Detect which cell encompasses the target text, then output its [X, Y] center coordinate. 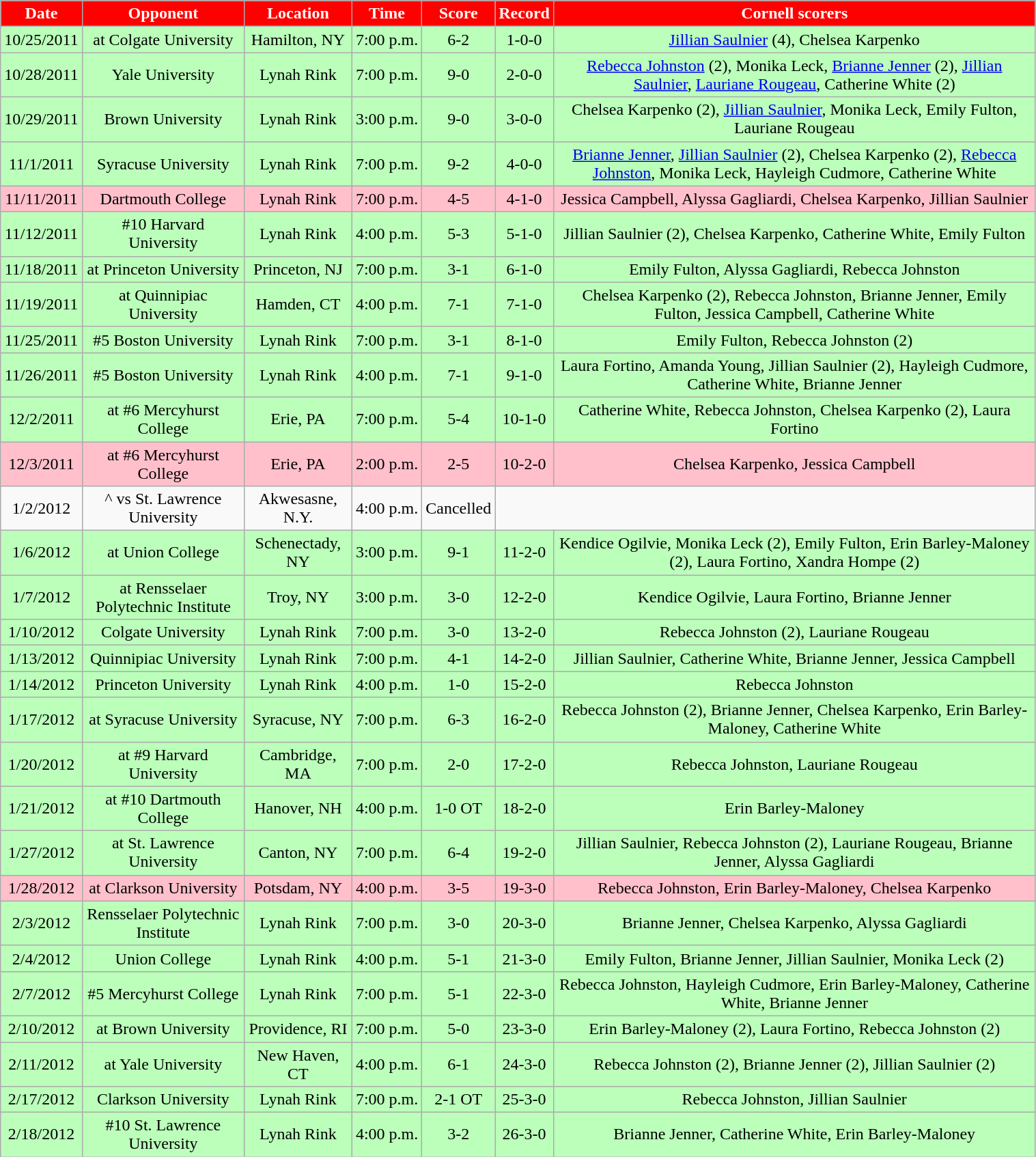
1/13/2012 [42, 658]
2/3/2012 [42, 923]
2-5 [459, 463]
at St. Lawrence University [163, 852]
Chelsea Karpenko (2), Jillian Saulnier, Monika Leck, Emily Fulton, Lauriane Rougeau [794, 119]
Rebecca Johnston (2), Lauriane Rougeau [794, 632]
22-3-0 [524, 993]
Date [42, 14]
Jillian Saulnier, Rebecca Johnston (2), Lauriane Rougeau, Brianne Jenner, Alyssa Gagliardi [794, 852]
11/12/2011 [42, 234]
4-1-0 [524, 199]
New Haven, CT [298, 1064]
Clarkson University [163, 1100]
Princeton, NJ [298, 269]
Rebecca Johnston (2), Monika Leck, Brianne Jenner (2), Jillian Saulnier, Lauriane Rougeau, Catherine White (2) [794, 75]
Colgate University [163, 632]
Rebecca Johnston [794, 684]
5-3 [459, 234]
Location [298, 14]
10-1-0 [524, 419]
Laura Fortino, Amanda Young, Jillian Saulnier (2), Hayleigh Cudmore, Catherine White, Brianne Jenner [794, 374]
at Colgate University [163, 40]
Jillian Saulnier, Catherine White, Brianne Jenner, Jessica Campbell [794, 658]
1/20/2012 [42, 764]
1/2/2012 [42, 508]
19-2-0 [524, 852]
Brianne Jenner, Catherine White, Erin Barley-Maloney [794, 1135]
10/29/2011 [42, 119]
Time [387, 14]
#10 Harvard University [163, 234]
2/18/2012 [42, 1135]
Rebecca Johnston, Erin Barley-Maloney, Chelsea Karpenko [794, 888]
5-4 [459, 419]
3-2 [459, 1135]
Brown University [163, 119]
6-2 [459, 40]
Hanover, NH [298, 809]
11/11/2011 [42, 199]
Jessica Campbell, Alyssa Gagliardi, Chelsea Karpenko, Jillian Saulnier [794, 199]
9-1-0 [524, 374]
2-0 [459, 764]
Syracuse University [163, 164]
10-2-0 [524, 463]
^ vs St. Lawrence University [163, 508]
Rensselaer Polytechnic Institute [163, 923]
4-1 [459, 658]
4-5 [459, 199]
6-4 [459, 852]
12/2/2011 [42, 419]
Quinnipiac University [163, 658]
11-2-0 [524, 553]
1/14/2012 [42, 684]
at #10 Dartmouth College [163, 809]
2/7/2012 [42, 993]
2/17/2012 [42, 1100]
Hamilton, NY [298, 40]
Potsdam, NY [298, 888]
at Clarkson University [163, 888]
Rebecca Johnston, Hayleigh Cudmore, Erin Barley-Maloney, Catherine White, Brianne Jenner [794, 993]
Akwesasne, N.Y. [298, 508]
Troy, NY [298, 597]
Emily Fulton, Alyssa Gagliardi, Rebecca Johnston [794, 269]
24-3-0 [524, 1064]
26-3-0 [524, 1135]
Jillian Saulnier (2), Chelsea Karpenko, Catherine White, Emily Fulton [794, 234]
Canton, NY [298, 852]
Brianne Jenner, Chelsea Karpenko, Alyssa Gagliardi [794, 923]
Kendice Ogilvie, Monika Leck (2), Emily Fulton, Erin Barley-Maloney (2), Laura Fortino, Xandra Hompe (2) [794, 553]
1/17/2012 [42, 720]
Rebecca Johnston (2), Brianne Jenner (2), Jillian Saulnier (2) [794, 1064]
12-2-0 [524, 597]
6-3 [459, 720]
at Union College [163, 553]
11/18/2011 [42, 269]
1/6/2012 [42, 553]
Erin Barley-Maloney (2), Laura Fortino, Rebecca Johnston (2) [794, 1029]
3-5 [459, 888]
Cancelled [459, 508]
17-2-0 [524, 764]
2/10/2012 [42, 1029]
Hamden, CT [298, 305]
Syracuse, NY [298, 720]
Chelsea Karpenko, Jessica Campbell [794, 463]
#10 St. Lawrence University [163, 1135]
Rebecca Johnston, Lauriane Rougeau [794, 764]
1/7/2012 [42, 597]
1/27/2012 [42, 852]
Rebecca Johnston, Jillian Saulnier [794, 1100]
14-2-0 [524, 658]
at #9 Harvard University [163, 764]
at Yale University [163, 1064]
23-3-0 [524, 1029]
1-0 OT [459, 809]
1/10/2012 [42, 632]
11/26/2011 [42, 374]
at Rensselaer Polytechnic Institute [163, 597]
19-3-0 [524, 888]
at Princeton University [163, 269]
13-2-0 [524, 632]
25-3-0 [524, 1100]
Princeton University [163, 684]
10/25/2011 [42, 40]
2-0-0 [524, 75]
at Quinnipiac University [163, 305]
16-2-0 [524, 720]
Yale University [163, 75]
Record [524, 14]
Providence, RI [298, 1029]
7-1-0 [524, 305]
Cambridge, MA [298, 764]
at Syracuse University [163, 720]
5-0 [459, 1029]
1-0 [459, 684]
10/28/2011 [42, 75]
9-2 [459, 164]
21-3-0 [524, 958]
Score [459, 14]
15-2-0 [524, 684]
11/1/2011 [42, 164]
Opponent [163, 14]
5-1-0 [524, 234]
4-0-0 [524, 164]
6-1-0 [524, 269]
1/28/2012 [42, 888]
Emily Fulton, Brianne Jenner, Jillian Saulnier, Monika Leck (2) [794, 958]
2-1 OT [459, 1100]
11/25/2011 [42, 339]
20-3-0 [524, 923]
3-0-0 [524, 119]
#5 Mercyhurst College [163, 993]
18-2-0 [524, 809]
1-0-0 [524, 40]
Kendice Ogilvie, Laura Fortino, Brianne Jenner [794, 597]
Union College [163, 958]
Catherine White, Rebecca Johnston, Chelsea Karpenko (2), Laura Fortino [794, 419]
at Brown University [163, 1029]
Emily Fulton, Rebecca Johnston (2) [794, 339]
6-1 [459, 1064]
12/3/2011 [42, 463]
Chelsea Karpenko (2), Rebecca Johnston, Brianne Jenner, Emily Fulton, Jessica Campbell, Catherine White [794, 305]
Rebecca Johnston (2), Brianne Jenner, Chelsea Karpenko, Erin Barley-Maloney, Catherine White [794, 720]
2/4/2012 [42, 958]
11/19/2011 [42, 305]
1/21/2012 [42, 809]
Jillian Saulnier (4), Chelsea Karpenko [794, 40]
8-1-0 [524, 339]
2:00 p.m. [387, 463]
Dartmouth College [163, 199]
2/11/2012 [42, 1064]
Erin Barley-Maloney [794, 809]
Cornell scorers [794, 14]
Brianne Jenner, Jillian Saulnier (2), Chelsea Karpenko (2), Rebecca Johnston, Monika Leck, Hayleigh Cudmore, Catherine White [794, 164]
Schenectady, NY [298, 553]
9-1 [459, 553]
